From the cell containing the given text, extract its center point as [x, y] coordinate. 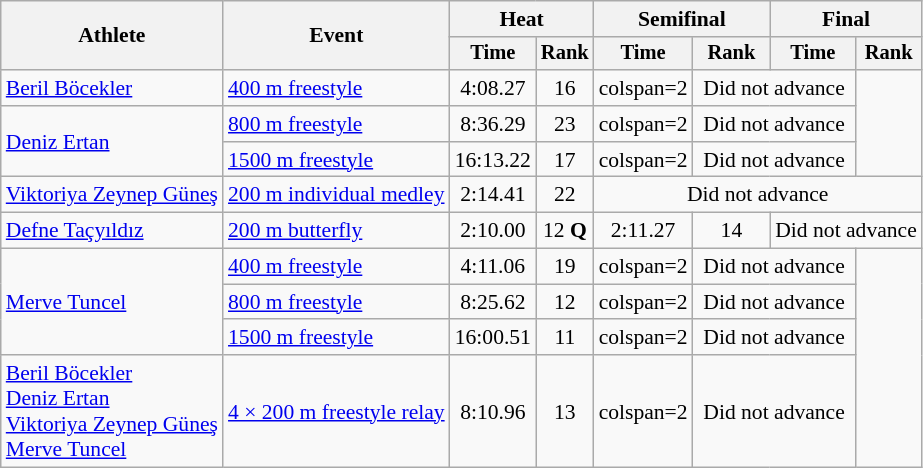
4:08.27 [493, 88]
2:10.00 [493, 231]
12 Q [565, 231]
16 [565, 88]
2:11.27 [644, 231]
Final [846, 19]
200 m butterfly [336, 231]
Semifinal [682, 19]
Heat [522, 19]
Event [336, 36]
Athlete [112, 36]
Viktoriya Zeynep Güneş [112, 195]
4:11.06 [493, 267]
14 [732, 231]
4 × 200 m freestyle relay [336, 411]
8:25.62 [493, 302]
200 m individual medley [336, 195]
Beril BöceklerDeniz ErtanViktoriya Zeynep GüneşMerve Tuncel [112, 411]
16:13.22 [493, 160]
Merve Tuncel [112, 302]
17 [565, 160]
23 [565, 124]
13 [565, 411]
8:10.96 [493, 411]
22 [565, 195]
8:36.29 [493, 124]
2:14.41 [493, 195]
Beril Böcekler [112, 88]
19 [565, 267]
12 [565, 302]
16:00.51 [493, 338]
Defne Taçyıldız [112, 231]
Deniz Ertan [112, 142]
11 [565, 338]
